For the text-containing cell, return its midpoint in (x, y) coordinate format. 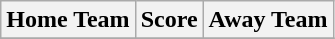
Home Team (68, 20)
Score (169, 20)
Away Team (268, 20)
